Return the (X, Y) coordinate for the center point of the cell that contains the specified text.  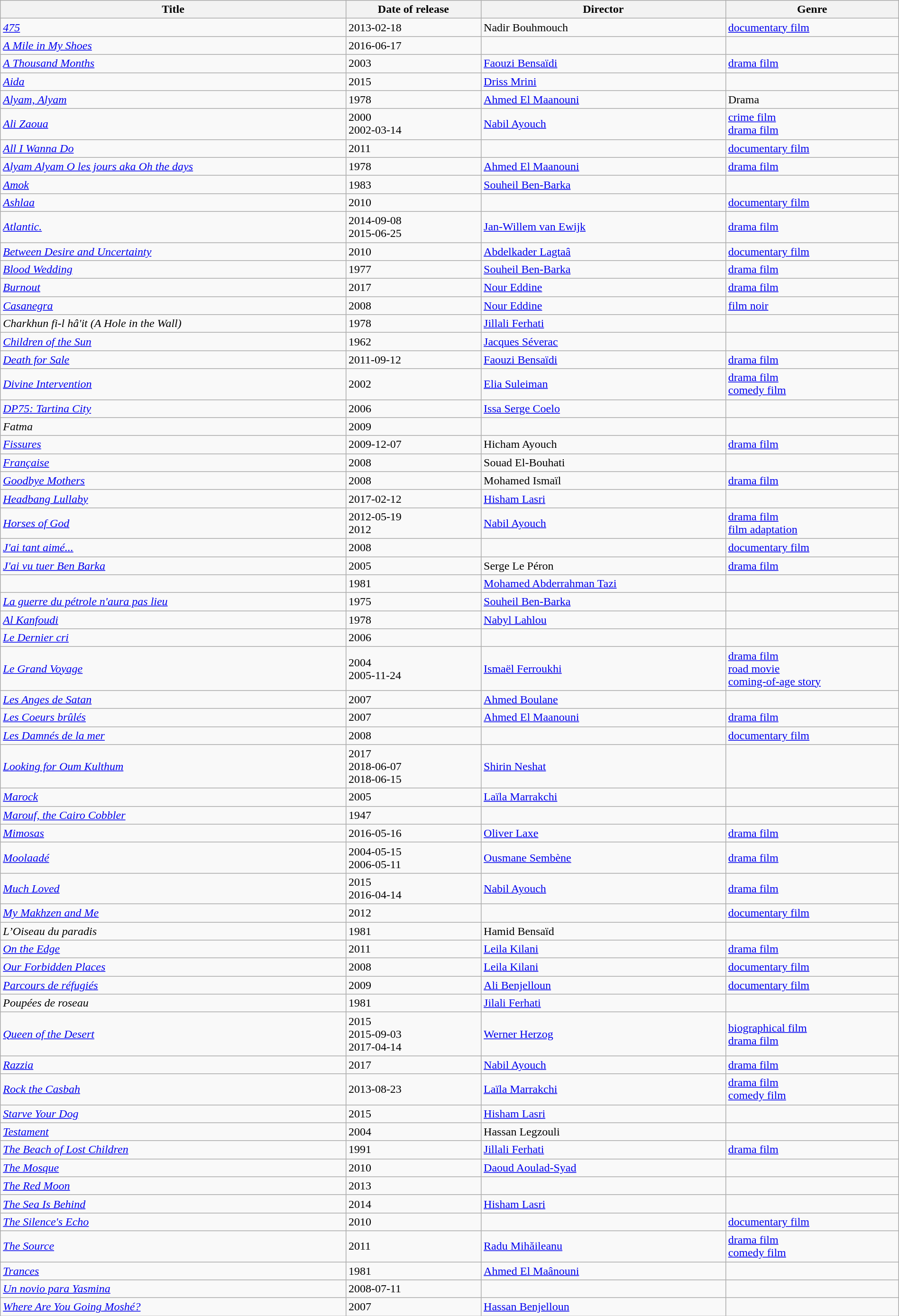
2004 (413, 1132)
Hassan Benjelloun (604, 1307)
film noir (812, 306)
20152016-04-14 (413, 888)
Jan-Willem van Ewijk (604, 227)
Blood Wedding (174, 270)
Poupées de roseau (174, 1003)
Ali Zaoua (174, 124)
Driss Mrini (604, 82)
Fatma (174, 427)
Jacques Séverac (604, 342)
2004-05-152006-05-11 (413, 858)
Ali Benjelloun (604, 985)
Ousmane Sembène (604, 858)
Alyam Alyam O les jours aka Oh the days (174, 166)
Rock the Casbah (174, 1089)
Drama (812, 100)
Burnout (174, 288)
L’Oiseau du paradis (174, 931)
2009-12-07 (413, 445)
Amok (174, 184)
Director (604, 9)
Much Loved (174, 888)
Where Are You Going Moshé? (174, 1307)
Al Kanfoudi (174, 620)
475 (174, 27)
Starve Your Dog (174, 1114)
Marock (174, 797)
Date of release (413, 9)
Abdelkader Lagtaâ (604, 252)
drama filmfilm adaptation (812, 523)
Les Anges de Satan (174, 699)
2003 (413, 64)
Issa Serge Coelo (604, 408)
Genre (812, 9)
Mohamed Ismaïl (604, 481)
Oliver Laxe (604, 833)
Ismaël Ferroukhi (604, 669)
Casanegra (174, 306)
Moolaadé (174, 858)
20042005-11-24 (413, 669)
Ahmed Boulane (604, 699)
Looking for Oum Kulthum (174, 766)
Fissures (174, 445)
2016-06-17 (413, 45)
Serge Le Péron (604, 565)
biographical filmdrama film (812, 1034)
Trances (174, 1271)
Hamid Bensaïd (604, 931)
The Mosque (174, 1168)
A Thousand Months (174, 64)
1991 (413, 1150)
Souad El-Bouhati (604, 463)
Les Damnés de la mer (174, 735)
1947 (413, 815)
Testament (174, 1132)
1977 (413, 270)
2016-05-16 (413, 833)
20172018-06-072018-06-15 (413, 766)
1983 (413, 184)
My Makhzen and Me (174, 913)
J'ai tant aimé... (174, 547)
Our Forbidden Places (174, 967)
drama filmroad moviecoming-of-age story (812, 669)
crime filmdrama film (812, 124)
Hassan Legzouli (604, 1132)
2017-02-12 (413, 499)
Radu Mihăileanu (604, 1246)
The Beach of Lost Children (174, 1150)
Hicham Ayouch (604, 445)
J'ai vu tuer Ben Barka (174, 565)
Nabyl Lahlou (604, 620)
Un novio para Yasmina (174, 1289)
2013-02-18 (413, 27)
Nadir Bouhmouch (604, 27)
2008-07-11 (413, 1289)
20002002-03-14 (413, 124)
2014-09-082015-06-25 (413, 227)
The Silence's Echo (174, 1222)
Mimosas (174, 833)
2012 (413, 913)
Jilali Ferhati (604, 1003)
Le Grand Voyage (174, 669)
The Source (174, 1246)
Divine Intervention (174, 384)
Title (174, 9)
Aida (174, 82)
DP75: Tartina City (174, 408)
Daoud Aoulad-Syad (604, 1168)
2012-05-192012 (413, 523)
All I Wanna Do (174, 148)
The Sea Is Behind (174, 1204)
Death for Sale (174, 360)
2013-08-23 (413, 1089)
1962 (413, 342)
Queen of the Desert (174, 1034)
A Mile in My Shoes (174, 45)
Between Desire and Uncertainty (174, 252)
Headbang Lullaby (174, 499)
Horses of God (174, 523)
1975 (413, 602)
Elia Suleiman (604, 384)
2002 (413, 384)
Ashlaa (174, 202)
Goodbye Mothers (174, 481)
La guerre du pétrole n'aura pas lieu (174, 602)
Charkhun fi-l hâ'it (A Hole in the Wall) (174, 324)
2013 (413, 1186)
Les Coeurs brûlés (174, 717)
Razzia (174, 1065)
Alyam, Alyam (174, 100)
Française (174, 463)
Werner Herzog (604, 1034)
2014 (413, 1204)
Children of the Sun (174, 342)
The Red Moon (174, 1186)
Shirin Neshat (604, 766)
Parcours de réfugiés (174, 985)
Ahmed El Maânouni (604, 1271)
2011-09-12 (413, 360)
Le Dernier cri (174, 638)
Mohamed Abderrahman Tazi (604, 584)
Marouf, the Cairo Cobbler (174, 815)
20152015-09-032017-04-14 (413, 1034)
Atlantic. (174, 227)
On the Edge (174, 949)
